Detect which cell encompasses the target text, then output its (X, Y) center coordinate. 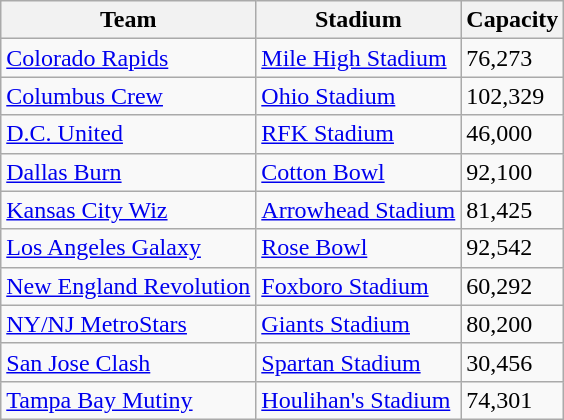
74,301 (512, 400)
46,000 (512, 134)
Stadium (358, 20)
Team (128, 20)
Tampa Bay Mutiny (128, 400)
Los Angeles Galaxy (128, 248)
Ohio Stadium (358, 96)
30,456 (512, 362)
Rose Bowl (358, 248)
Arrowhead Stadium (358, 210)
Capacity (512, 20)
81,425 (512, 210)
76,273 (512, 58)
Giants Stadium (358, 324)
Houlihan's Stadium (358, 400)
San Jose Clash (128, 362)
D.C. United (128, 134)
Foxboro Stadium (358, 286)
Colorado Rapids (128, 58)
60,292 (512, 286)
Kansas City Wiz (128, 210)
New England Revolution (128, 286)
Columbus Crew (128, 96)
Mile High Stadium (358, 58)
Spartan Stadium (358, 362)
Cotton Bowl (358, 172)
92,542 (512, 248)
80,200 (512, 324)
NY/NJ MetroStars (128, 324)
Dallas Burn (128, 172)
102,329 (512, 96)
RFK Stadium (358, 134)
92,100 (512, 172)
